Pinpoint the cell where the given text exists, returning its [x, y] midpoint coordinate. 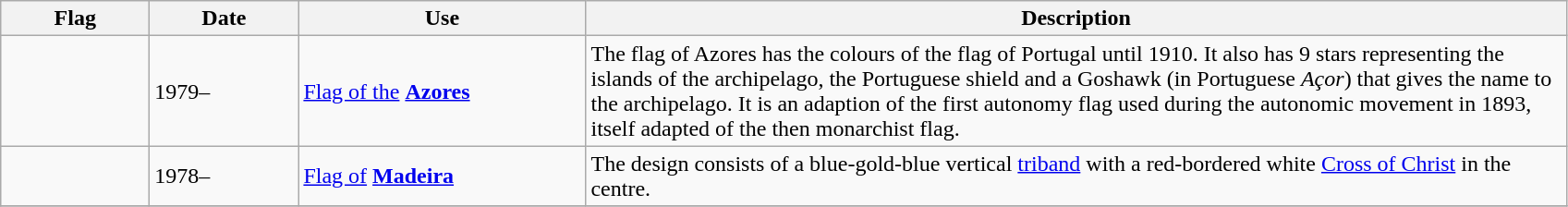
Use [442, 18]
Flag [76, 18]
Flag of Madeira [442, 176]
Flag of the Azores [442, 91]
Description [1076, 18]
1978– [224, 176]
The design consists of a blue-gold-blue vertical triband with a red-bordered white Cross of Christ in the centre. [1076, 176]
1979– [224, 91]
Date [224, 18]
